Return (X, Y) of the center of cell containing provided text 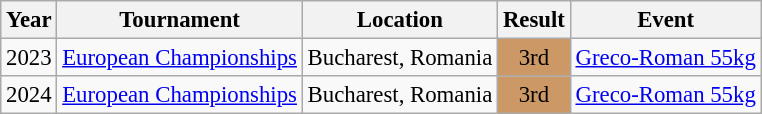
2023 (29, 58)
Result (534, 20)
Year (29, 20)
2024 (29, 95)
Tournament (180, 20)
Location (400, 20)
Event (666, 20)
